Find where the given text appears and provide that cell's center as [X, Y] coordinate. 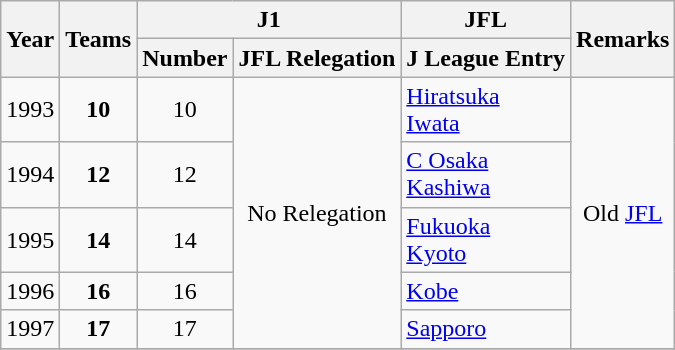
Teams [98, 39]
J League Entry [486, 58]
Year [30, 39]
C OsakaKashiwa [486, 174]
1995 [30, 240]
1996 [30, 291]
HiratsukaIwata [486, 110]
J1 [269, 20]
JFL Relegation [317, 58]
Kobe [486, 291]
JFL [486, 20]
1993 [30, 110]
Remarks [623, 39]
No Relegation [317, 212]
Sapporo [486, 329]
FukuokaKyoto [486, 240]
Old JFL [623, 212]
1994 [30, 174]
1997 [30, 329]
Number [185, 58]
